Locate the cell with the specified text and output its (x, y) center coordinate. 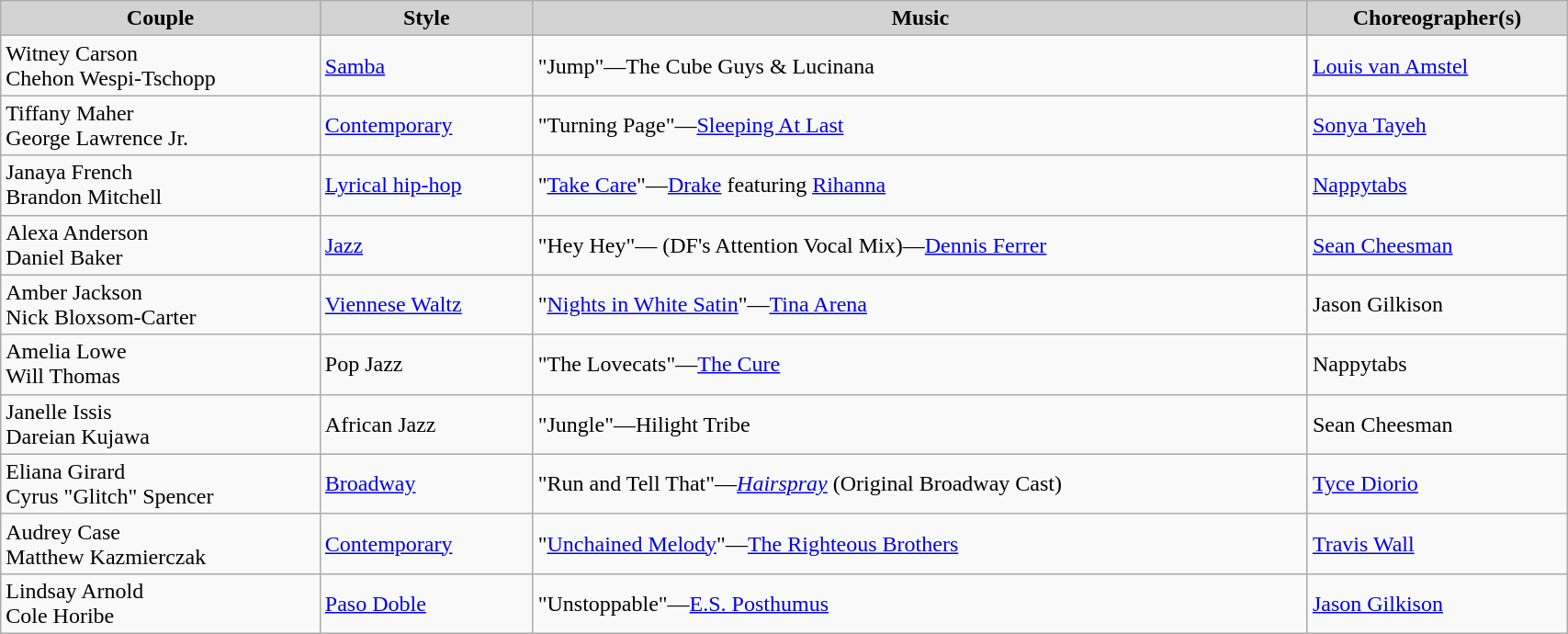
Amelia Lowe Will Thomas (161, 364)
"Unstoppable"—E.S. Posthumus (920, 603)
Viennese Waltz (426, 305)
African Jazz (426, 425)
"The Lovecats"—The Cure (920, 364)
Amber Jackson Nick Bloxsom-Carter (161, 305)
Paso Doble (426, 603)
Couple (161, 18)
Janelle Issis Dareian Kujawa (161, 425)
Lyrical hip-hop (426, 186)
"Hey Hey"— (DF's Attention Vocal Mix)—Dennis Ferrer (920, 244)
"Jump"—The Cube Guys & Lucinana (920, 66)
Eliana Girard Cyrus "Glitch" Spencer (161, 483)
Alexa Anderson Daniel Baker (161, 244)
Music (920, 18)
Choreographer(s) (1437, 18)
"Jungle"—Hilight Tribe (920, 425)
Janaya French Brandon Mitchell (161, 186)
Witney Carson Chehon Wespi-Tschopp (161, 66)
Style (426, 18)
Audrey Case Matthew Kazmierczak (161, 544)
"Turning Page"—Sleeping At Last (920, 125)
"Nights in White Satin"—Tina Arena (920, 305)
"Run and Tell That"—Hairspray (Original Broadway Cast) (920, 483)
Samba (426, 66)
"Unchained Melody"—The Righteous Brothers (920, 544)
Lindsay Arnold Cole Horibe (161, 603)
Jazz (426, 244)
Travis Wall (1437, 544)
"Take Care"—Drake featuring Rihanna (920, 186)
Broadway (426, 483)
Sonya Tayeh (1437, 125)
Louis van Amstel (1437, 66)
Tiffany Maher George Lawrence Jr. (161, 125)
Tyce Diorio (1437, 483)
Pop Jazz (426, 364)
